Determine the (x, y) coordinate at the center of the cell enclosing the given text.  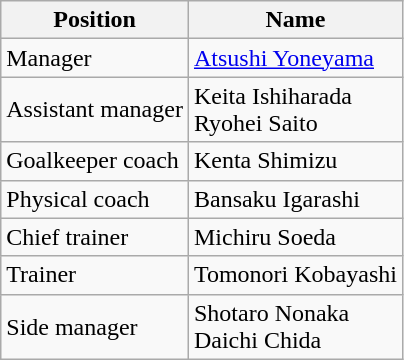
Keita Ishiharada Ryohei Saito (295, 110)
Physical coach (95, 199)
Chief trainer (95, 237)
Trainer (95, 275)
Side manager (95, 326)
Atsushi Yoneyama (295, 58)
Tomonori Kobayashi (295, 275)
Manager (95, 58)
Assistant manager (95, 110)
Michiru Soeda (295, 237)
Name (295, 20)
Bansaku Igarashi (295, 199)
Goalkeeper coach (95, 161)
Position (95, 20)
Shotaro Nonaka Daichi Chida (295, 326)
Kenta Shimizu (295, 161)
